Return the [x, y] coordinate for the center point of the cell that contains the specified text.  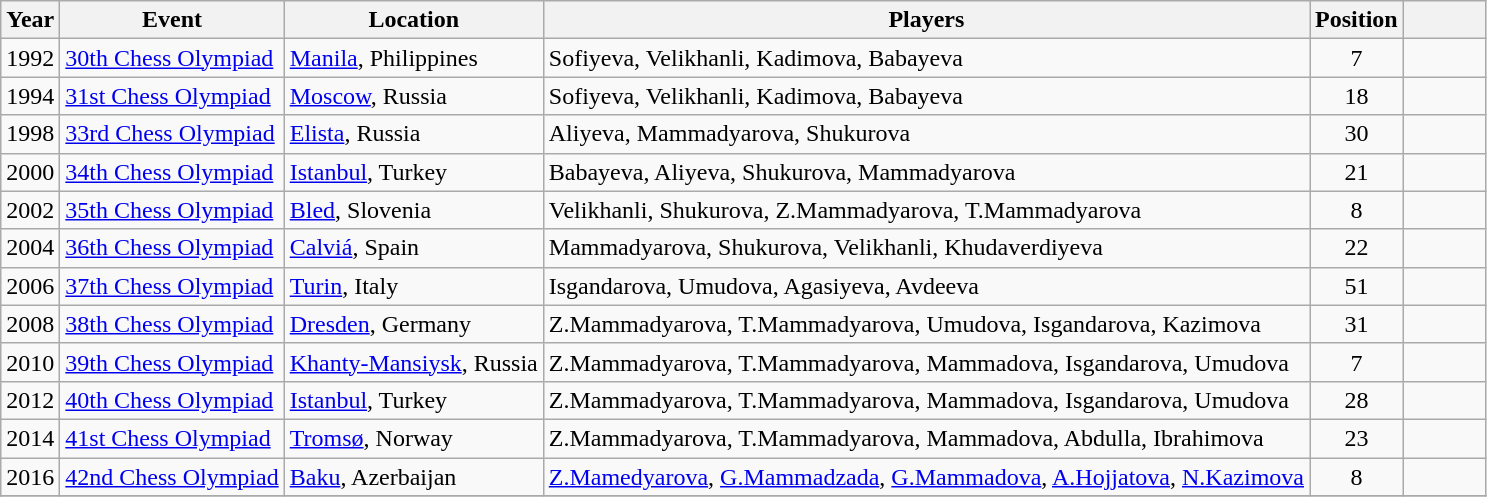
35th Chess Olympiad [172, 210]
Event [172, 20]
51 [1357, 286]
2000 [30, 172]
Dresden, Germany [414, 324]
Tromsø, Norway [414, 438]
30th Chess Olympiad [172, 58]
Position [1357, 20]
2002 [30, 210]
2004 [30, 248]
18 [1357, 96]
28 [1357, 400]
Babayeva, Aliyeva, Shukurova, Mammadyarova [926, 172]
Location [414, 20]
21 [1357, 172]
Z.Mammadyarova, T.Mammadyarova, Mammadova, Abdulla, Ibrahimova [926, 438]
Aliyeva, Mammadyarova, Shukurova [926, 134]
2014 [30, 438]
Bled, Slovenia [414, 210]
Z.Mammadyarova, T.Mammadyarova, Umudova, Isgandarova, Kazimova [926, 324]
2012 [30, 400]
37th Chess Olympiad [172, 286]
40th Chess Olympiad [172, 400]
39th Chess Olympiad [172, 362]
1998 [30, 134]
Moscow, Russia [414, 96]
2006 [30, 286]
23 [1357, 438]
2010 [30, 362]
Players [926, 20]
Mammadyarova, Shukurova, Velikhanli, Khudaverdiyeva [926, 248]
22 [1357, 248]
34th Chess Olympiad [172, 172]
33rd Chess Olympiad [172, 134]
2008 [30, 324]
38th Chess Olympiad [172, 324]
42nd Chess Olympiad [172, 477]
Elista, Russia [414, 134]
31st Chess Olympiad [172, 96]
Z.Mamedyarova, G.Mammadzada, G.Mammadova, A.Hojjatova, N.Kazimova [926, 477]
31 [1357, 324]
1992 [30, 58]
36th Chess Olympiad [172, 248]
Manila, Philippines [414, 58]
30 [1357, 134]
2016 [30, 477]
Velikhanli, Shukurova, Z.Mammadyarova, T.Mammadyarova [926, 210]
Baku, Azerbaijan [414, 477]
Turin, Italy [414, 286]
Year [30, 20]
Calviá, Spain [414, 248]
Isgandarova, Umudova, Agasiyeva, Avdeeva [926, 286]
Khanty-Mansiysk, Russia [414, 362]
41st Chess Olympiad [172, 438]
1994 [30, 96]
